For the text-containing cell, return its midpoint in (X, Y) coordinate format. 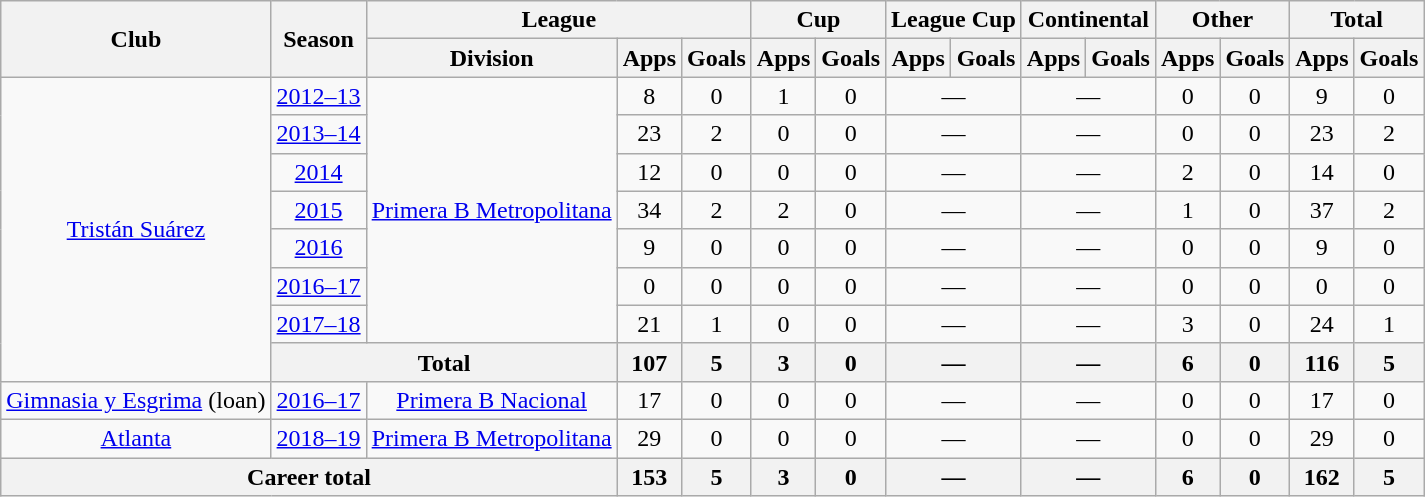
2013–14 (318, 134)
Other (1222, 20)
21 (649, 324)
116 (1322, 362)
2012–13 (318, 96)
Cup (818, 20)
2016 (318, 248)
107 (649, 362)
Tristán Suárez (136, 229)
2015 (318, 210)
Continental (1088, 20)
Club (136, 39)
League Cup (954, 20)
24 (1322, 324)
14 (1322, 172)
2017–18 (318, 324)
League (558, 20)
Career total (309, 477)
34 (649, 210)
Division (492, 58)
12 (649, 172)
Atlanta (136, 438)
37 (1322, 210)
2014 (318, 172)
153 (649, 477)
8 (649, 96)
2018–19 (318, 438)
162 (1322, 477)
Primera B Nacional (492, 400)
Gimnasia y Esgrima (loan) (136, 400)
Season (318, 39)
